Search for the cell housing the specified text and yield its (x, y) center coordinate. 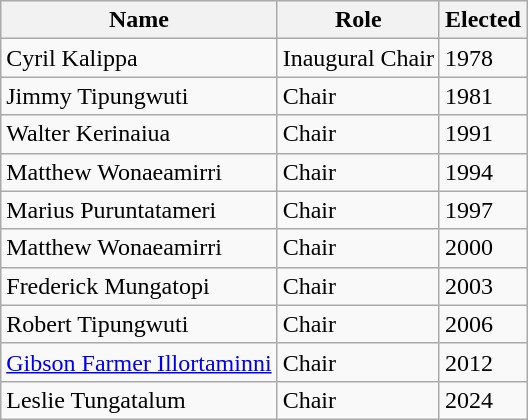
2024 (482, 400)
Gibson Farmer Illortaminni (139, 362)
2012 (482, 362)
Inaugural Chair (358, 58)
Name (139, 20)
1991 (482, 134)
2000 (482, 248)
Jimmy Tipungwuti (139, 96)
2006 (482, 324)
2003 (482, 286)
Leslie Tungatalum (139, 400)
Role (358, 20)
1981 (482, 96)
1997 (482, 210)
Frederick Mungatopi (139, 286)
Cyril Kalippa (139, 58)
1994 (482, 172)
Elected (482, 20)
1978 (482, 58)
Marius Puruntatameri (139, 210)
Robert Tipungwuti (139, 324)
Walter Kerinaiua (139, 134)
